Scan for the cell matching the given text and deliver its [x, y] coordinate at center. 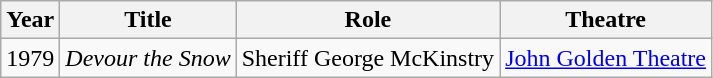
Devour the Snow [148, 58]
John Golden Theatre [606, 58]
Year [30, 20]
Title [148, 20]
Sheriff George McKinstry [368, 58]
1979 [30, 58]
Theatre [606, 20]
Role [368, 20]
